Identify which cell holds the provided text, then report its (x, y) central coordinate. 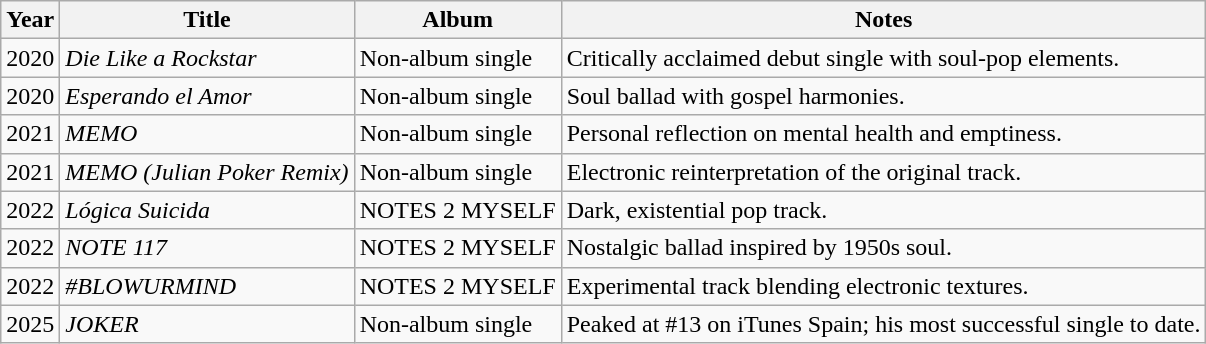
#BLOWURMIND (207, 286)
MEMO (Julian Poker Remix) (207, 172)
Die Like a Rockstar (207, 58)
Title (207, 20)
Nostalgic ballad inspired by 1950s soul. (884, 248)
NOTE 117 (207, 248)
MEMO (207, 134)
Personal reflection on mental health and emptiness. (884, 134)
Electronic reinterpretation of the original track. (884, 172)
Critically acclaimed debut single with soul-pop elements. (884, 58)
Esperando el Amor (207, 96)
Dark, existential pop track. (884, 210)
Lógica Suicida (207, 210)
Album (458, 20)
JOKER (207, 324)
Notes (884, 20)
Experimental track blending electronic textures. (884, 286)
Soul ballad with gospel harmonies. (884, 96)
2025 (30, 324)
Peaked at #13 on iTunes Spain; his most successful single to date. (884, 324)
Year (30, 20)
